Find where the given text appears and provide that cell's center as (x, y) coordinate. 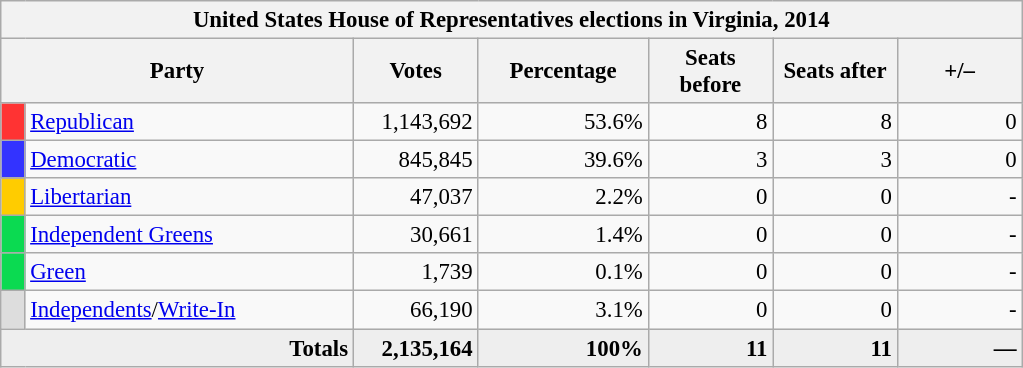
0.1% (563, 273)
Democratic (189, 160)
Votes (416, 72)
Republican (189, 122)
3.1% (563, 310)
47,037 (416, 197)
United States House of Representatives elections in Virginia, 2014 (512, 20)
Percentage (563, 72)
Seats before (710, 72)
Libertarian (189, 197)
39.6% (563, 160)
Party (178, 72)
Green (189, 273)
66,190 (416, 310)
30,661 (416, 235)
+/– (960, 72)
Independent Greens (189, 235)
2.2% (563, 197)
845,845 (416, 160)
1,143,692 (416, 122)
Independents/Write-In (189, 310)
1,739 (416, 273)
53.6% (563, 122)
— (960, 348)
2,135,164 (416, 348)
1.4% (563, 235)
100% (563, 348)
Seats after (836, 72)
Totals (178, 348)
